Detect which cell encompasses the target text, then output its [x, y] center coordinate. 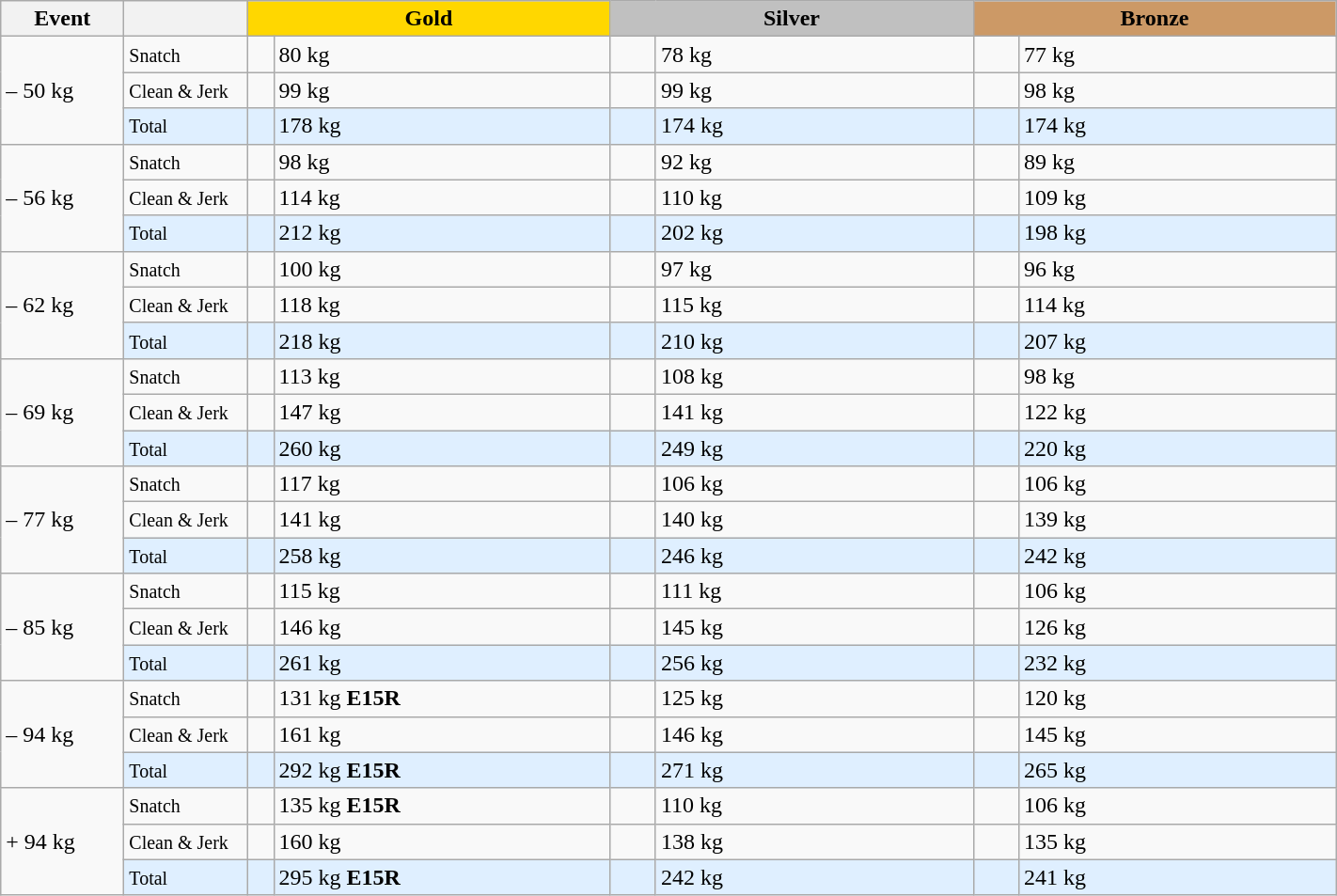
135 kg E15R [442, 806]
241 kg [1177, 877]
256 kg [814, 663]
77 kg [1177, 55]
271 kg [814, 770]
Gold [429, 19]
140 kg [814, 520]
80 kg [442, 55]
100 kg [442, 269]
Silver [792, 19]
Bronze [1155, 19]
160 kg [442, 841]
92 kg [814, 162]
147 kg [442, 412]
207 kg [1177, 340]
295 kg E15R [442, 877]
125 kg [814, 699]
210 kg [814, 340]
108 kg [814, 376]
120 kg [1177, 699]
122 kg [1177, 412]
109 kg [1177, 197]
126 kg [1177, 627]
246 kg [814, 556]
96 kg [1177, 269]
– 50 kg [62, 90]
139 kg [1177, 520]
131 kg E15R [442, 699]
220 kg [1177, 448]
97 kg [814, 269]
202 kg [814, 233]
Event [62, 19]
198 kg [1177, 233]
258 kg [442, 556]
135 kg [1177, 841]
265 kg [1177, 770]
138 kg [814, 841]
89 kg [1177, 162]
232 kg [1177, 663]
117 kg [442, 484]
260 kg [442, 448]
– 85 kg [62, 627]
– 94 kg [62, 734]
+ 94 kg [62, 841]
292 kg E15R [442, 770]
– 77 kg [62, 520]
212 kg [442, 233]
261 kg [442, 663]
113 kg [442, 376]
118 kg [442, 305]
– 69 kg [62, 412]
111 kg [814, 591]
178 kg [442, 126]
– 56 kg [62, 197]
78 kg [814, 55]
– 62 kg [62, 305]
249 kg [814, 448]
161 kg [442, 734]
218 kg [442, 340]
